Pinpoint the cell where the given text exists, returning its [X, Y] midpoint coordinate. 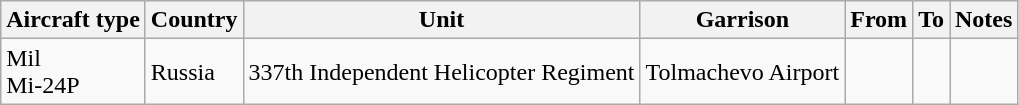
Tolmachevo Airport [742, 72]
Russia [194, 72]
337th Independent Helicopter Regiment [442, 72]
Unit [442, 20]
From [879, 20]
To [932, 20]
Notes [984, 20]
Aircraft type [74, 20]
Country [194, 20]
Garrison [742, 20]
MilMi-24P [74, 72]
